Provide the (X, Y) coordinate of the cell's center where the given text is located.  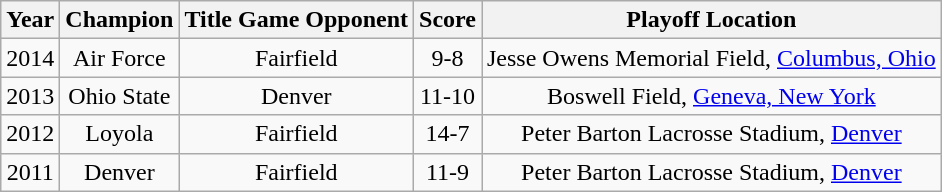
11-10 (448, 96)
14-7 (448, 134)
11-9 (448, 172)
Loyola (120, 134)
Air Force (120, 58)
2013 (30, 96)
Ohio State (120, 96)
Champion (120, 20)
Playoff Location (712, 20)
2011 (30, 172)
9-8 (448, 58)
Boswell Field, Geneva, New York (712, 96)
Jesse Owens Memorial Field, Columbus, Ohio (712, 58)
2014 (30, 58)
Score (448, 20)
Title Game Opponent (296, 20)
2012 (30, 134)
Year (30, 20)
